From the cell containing the given text, extract its center point as (x, y) coordinate. 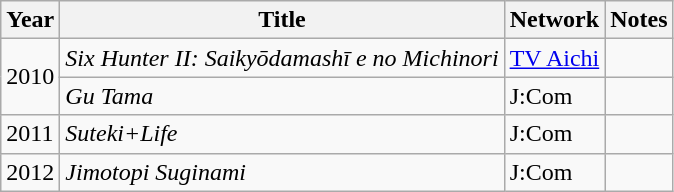
Year (30, 20)
2010 (30, 77)
Network (554, 20)
Six Hunter II: Saikyōdamashī e no Michinori (282, 58)
Jimotopi Suginami (282, 172)
Notes (639, 20)
Gu Tama (282, 96)
2011 (30, 134)
TV Aichi (554, 58)
Title (282, 20)
Suteki+Life (282, 134)
2012 (30, 172)
